Output the [x, y] coordinate of the center of the cell containing the given text.  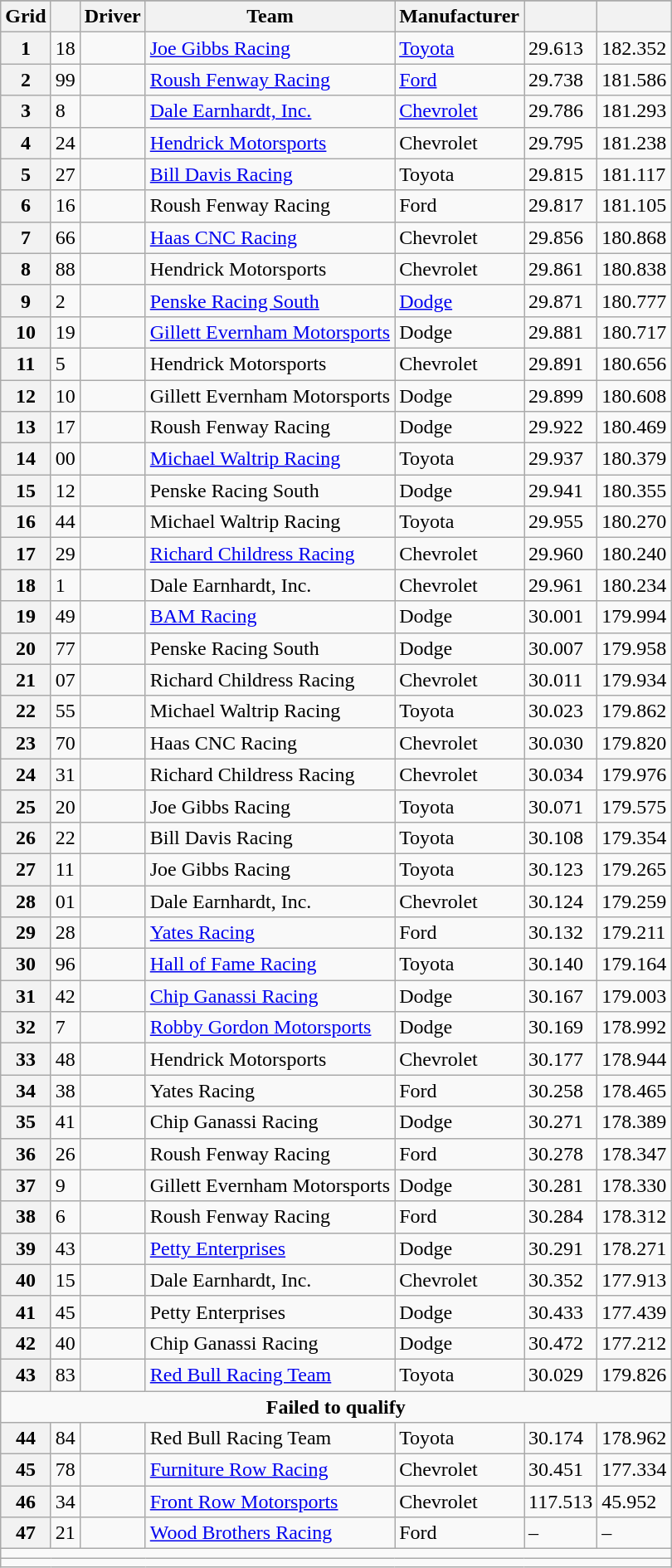
07 [65, 680]
177.913 [634, 1280]
179.259 [634, 901]
30.281 [561, 1185]
29.881 [561, 332]
47 [26, 1533]
181.293 [634, 111]
Grid [26, 17]
66 [65, 237]
29.786 [561, 111]
30.258 [561, 1091]
180.240 [634, 554]
180.234 [634, 585]
177.212 [634, 1343]
181.586 [634, 80]
180.608 [634, 396]
25 [26, 806]
30.034 [561, 774]
179.003 [634, 996]
29.613 [561, 48]
84 [65, 1439]
30.433 [561, 1312]
179.354 [634, 838]
30.472 [561, 1343]
29.815 [561, 174]
30.132 [561, 933]
35 [26, 1122]
179.976 [634, 774]
178.271 [634, 1248]
180.838 [634, 269]
37 [26, 1185]
181.117 [634, 174]
30.278 [561, 1154]
99 [65, 80]
Furniture Row Racing [270, 1470]
BAM Racing [270, 617]
4 [26, 143]
Failed to qualify [336, 1407]
13 [26, 427]
29.861 [561, 269]
96 [65, 965]
Wood Brothers Racing [270, 1533]
178.347 [634, 1154]
179.934 [634, 680]
30 [26, 965]
179.862 [634, 711]
178.944 [634, 1059]
46 [26, 1502]
180.270 [634, 522]
29.891 [561, 364]
Robby Gordon Motorsports [270, 1028]
29.941 [561, 491]
29.871 [561, 300]
30.271 [561, 1122]
181.105 [634, 206]
180.379 [634, 459]
30.023 [561, 711]
30.291 [561, 1248]
30.124 [561, 901]
55 [65, 711]
39 [26, 1248]
30.174 [561, 1439]
29.795 [561, 143]
49 [65, 617]
30.177 [561, 1059]
117.513 [561, 1502]
179.265 [634, 869]
30.001 [561, 617]
29.960 [561, 554]
29.961 [561, 585]
48 [65, 1059]
30.108 [561, 838]
14 [26, 459]
Front Row Motorsports [270, 1502]
30.007 [561, 648]
30.352 [561, 1280]
70 [65, 743]
Team [270, 17]
77 [65, 648]
88 [65, 269]
30.284 [561, 1217]
01 [65, 901]
Manufacturer [460, 17]
29.899 [561, 396]
33 [26, 1059]
00 [65, 459]
177.334 [634, 1470]
177.439 [634, 1312]
Driver [113, 17]
30.011 [561, 680]
179.958 [634, 648]
179.164 [634, 965]
23 [26, 743]
180.868 [634, 237]
180.717 [634, 332]
30.071 [561, 806]
30.140 [561, 965]
Hall of Fame Racing [270, 965]
29.817 [561, 206]
179.826 [634, 1375]
178.962 [634, 1439]
180.777 [634, 300]
179.820 [634, 743]
36 [26, 1154]
29.856 [561, 237]
178.389 [634, 1122]
182.352 [634, 48]
45.952 [634, 1502]
29.738 [561, 80]
30.123 [561, 869]
3 [26, 111]
30.029 [561, 1375]
179.575 [634, 806]
178.312 [634, 1217]
30.451 [561, 1470]
179.994 [634, 617]
180.656 [634, 364]
83 [65, 1375]
178.992 [634, 1028]
29.937 [561, 459]
181.238 [634, 143]
30.169 [561, 1028]
29.922 [561, 427]
78 [65, 1470]
29.955 [561, 522]
180.355 [634, 491]
178.465 [634, 1091]
180.469 [634, 427]
32 [26, 1028]
179.211 [634, 933]
30.030 [561, 743]
30.167 [561, 996]
178.330 [634, 1185]
